Pinpoint the cell where the given text exists, returning its [X, Y] midpoint coordinate. 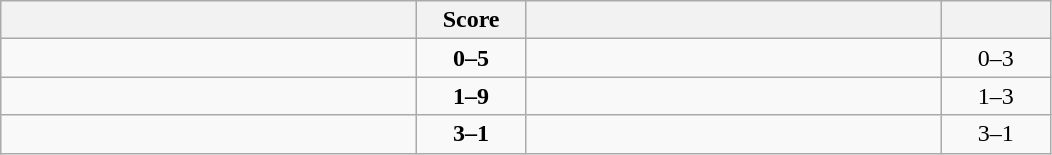
1–9 [472, 96]
Score [472, 20]
1–3 [996, 96]
0–3 [996, 58]
0–5 [472, 58]
